Detect which cell encompasses the target text, then output its [X, Y] center coordinate. 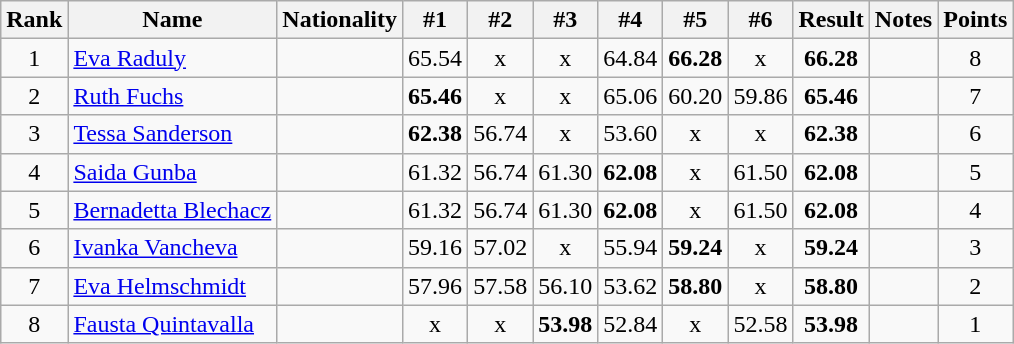
Rank [34, 20]
#2 [500, 20]
#5 [696, 20]
53.60 [630, 134]
#3 [566, 20]
Bernadetta Blechacz [172, 210]
65.54 [436, 58]
#4 [630, 20]
Eva Helmschmidt [172, 286]
Ivanka Vancheva [172, 248]
59.86 [760, 96]
Nationality [340, 20]
Tessa Sanderson [172, 134]
#1 [436, 20]
52.58 [760, 324]
Notes [903, 20]
53.62 [630, 286]
59.16 [436, 248]
60.20 [696, 96]
Points [976, 20]
52.84 [630, 324]
57.96 [436, 286]
57.02 [500, 248]
Eva Raduly [172, 58]
Saida Gunba [172, 172]
Result [831, 20]
#6 [760, 20]
64.84 [630, 58]
55.94 [630, 248]
Fausta Quintavalla [172, 324]
56.10 [566, 286]
65.06 [630, 96]
57.58 [500, 286]
Name [172, 20]
Ruth Fuchs [172, 96]
